For the text-containing cell, return its midpoint in [X, Y] coordinate format. 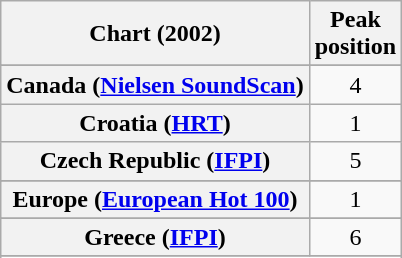
Chart (2002) [155, 34]
4 [355, 85]
6 [355, 237]
Czech Republic (IFPI) [155, 161]
Peakposition [355, 34]
Europe (European Hot 100) [155, 199]
Greece (IFPI) [155, 237]
Canada (Nielsen SoundScan) [155, 85]
5 [355, 161]
Croatia (HRT) [155, 123]
